Pinpoint the cell where the given text exists, returning its [x, y] midpoint coordinate. 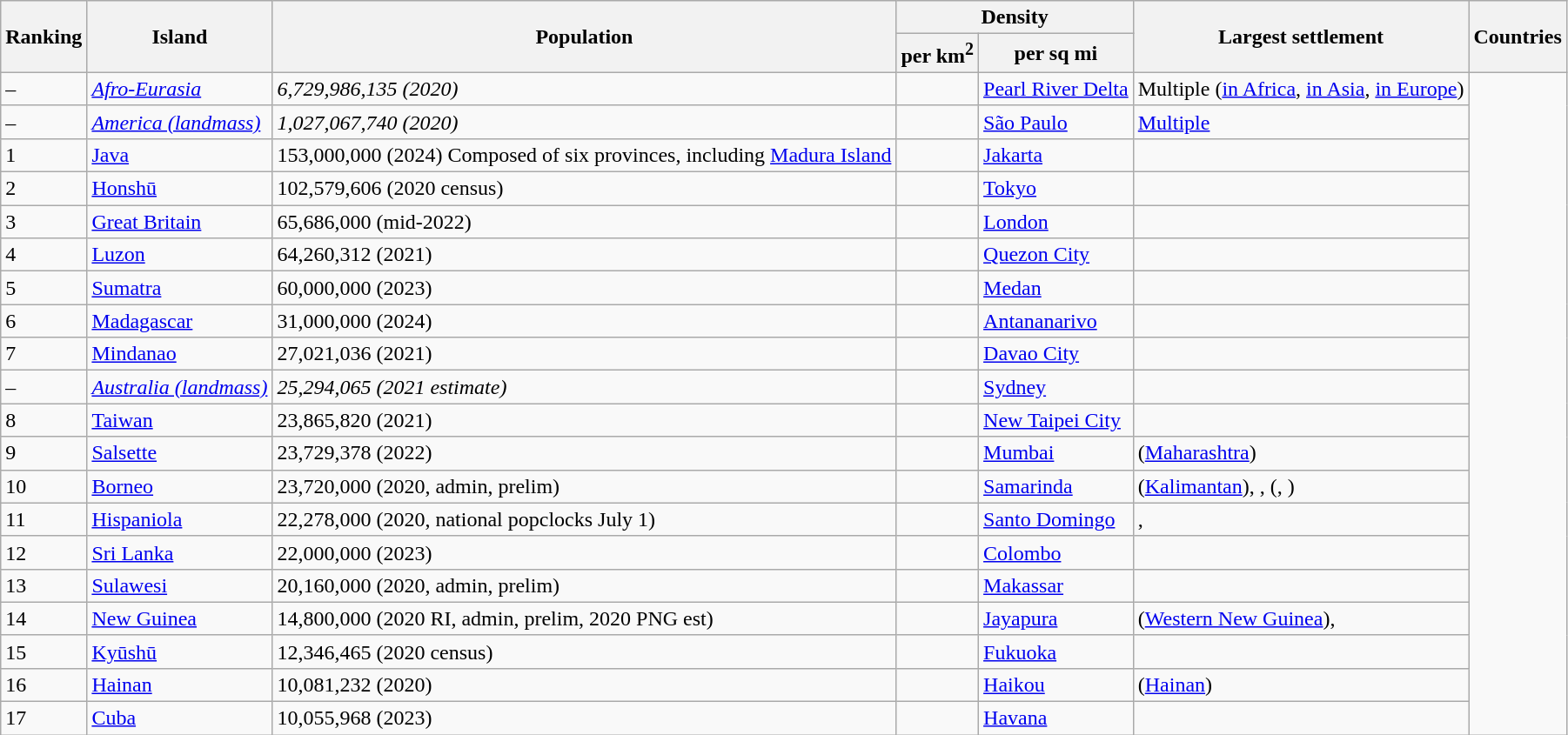
64,260,312 (2021) [585, 255]
Mumbai [1056, 453]
11 [44, 519]
Population [585, 37]
Samarinda [1056, 486]
Kyūshū [179, 651]
6,729,986,135 (2020) [585, 89]
17 [44, 718]
Sydney [1056, 387]
Ranking [44, 37]
Island [179, 37]
10 [44, 486]
15 [44, 651]
10,081,232 (2020) [585, 685]
23,729,378 (2022) [585, 453]
3 [44, 222]
16 [44, 685]
Borneo [179, 486]
Hispaniola [179, 519]
20,160,000 (2020, admin, prelim) [585, 585]
Afro-Eurasia [179, 89]
Jayapura [1056, 618]
Fukuoka [1056, 651]
Cuba [179, 718]
(Kalimantan), , (, ) [1301, 486]
Hainan [179, 685]
Sulawesi [179, 585]
Mindanao [179, 354]
10,055,968 (2023) [585, 718]
Sri Lanka [179, 552]
Australia (landmass) [179, 387]
9 [44, 453]
7 [44, 354]
60,000,000 (2023) [585, 288]
Honshū [179, 189]
1 [44, 155]
65,686,000 (mid-2022) [585, 222]
Great Britain [179, 222]
31,000,000 (2024) [585, 321]
8 [44, 420]
2 [44, 189]
22,000,000 (2023) [585, 552]
5 [44, 288]
New Guinea [179, 618]
1,027,067,740 (2020) [585, 122]
23,865,820 (2021) [585, 420]
Luzon [179, 255]
27,021,036 (2021) [585, 354]
Multiple (in Africa, in Asia, in Europe) [1301, 89]
Countries [1518, 37]
Tokyo [1056, 189]
Pearl River Delta [1056, 89]
Havana [1056, 718]
Largest settlement [1301, 37]
Antananarivo [1056, 321]
Multiple [1301, 122]
Jakarta [1056, 155]
America (landmass) [179, 122]
London [1056, 222]
Davao City [1056, 354]
6 [44, 321]
Santo Domingo [1056, 519]
Madagascar [179, 321]
Salsette [179, 453]
12,346,465 (2020 census) [585, 651]
14,800,000 (2020 RI, admin, prelim, 2020 PNG est) [585, 618]
12 [44, 552]
per km2 [938, 54]
Java [179, 155]
New Taipei City [1056, 420]
25,294,065 (2021 estimate) [585, 387]
14 [44, 618]
Density [1015, 17]
(Hainan) [1301, 685]
(Western New Guinea), [1301, 618]
São Paulo [1056, 122]
153,000,000 (2024) Composed of six provinces, including Madura Island [585, 155]
23,720,000 (2020, admin, prelim) [585, 486]
Sumatra [179, 288]
22,278,000 (2020, national popclocks July 1) [585, 519]
Haikou [1056, 685]
Colombo [1056, 552]
4 [44, 255]
, [1301, 519]
Quezon City [1056, 255]
Taiwan [179, 420]
per sq mi [1056, 54]
Makassar [1056, 585]
13 [44, 585]
(Maharashtra) [1301, 453]
102,579,606 (2020 census) [585, 189]
Medan [1056, 288]
